Scan for the cell matching the given text and deliver its (x, y) coordinate at center. 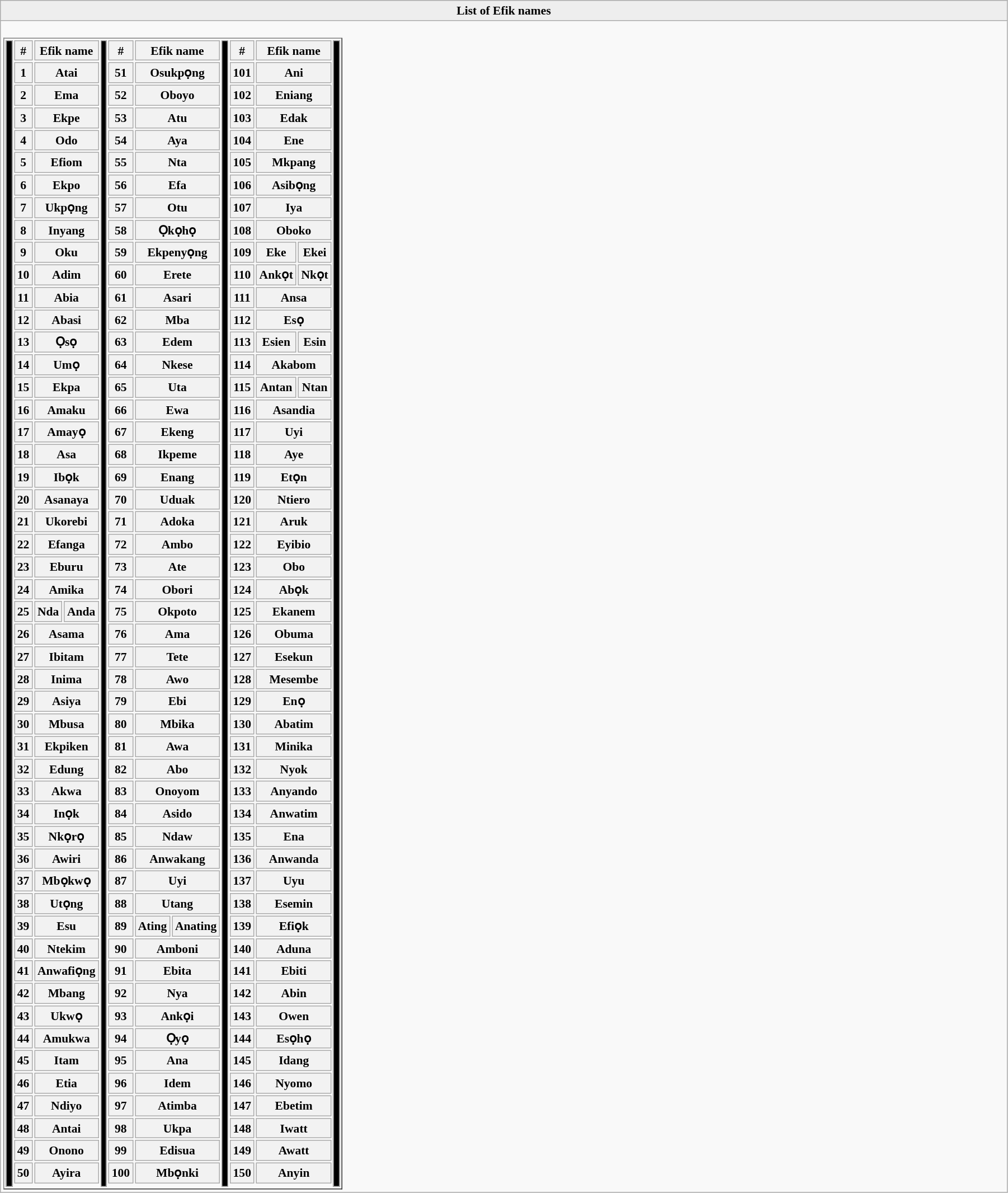
Ekanem (294, 612)
Antan (276, 387)
51 (121, 73)
46 (23, 1083)
Nya (177, 994)
55 (121, 162)
Asanaya (66, 499)
122 (242, 545)
Ebita (177, 971)
Owen (294, 1016)
16 (23, 410)
Uyu (294, 881)
97 (121, 1106)
52 (121, 95)
96 (121, 1083)
Ekpa (66, 387)
15 (23, 387)
133 (242, 791)
127 (242, 657)
Amika (66, 590)
Obuma (294, 635)
Eburu (66, 567)
132 (242, 769)
Esemin (294, 904)
Umọ (66, 365)
126 (242, 635)
Esin (315, 342)
22 (23, 545)
45 (23, 1061)
6 (23, 186)
Anwakang (177, 858)
Asido (177, 814)
76 (121, 635)
131 (242, 746)
135 (242, 836)
Obo (294, 567)
148 (242, 1128)
Anda (81, 612)
Ibọk (66, 477)
136 (242, 858)
103 (242, 118)
Itam (66, 1061)
Ntekim (66, 949)
107 (242, 208)
10 (23, 275)
Minika (294, 746)
Uduak (177, 499)
Ekpiken (66, 746)
11 (23, 298)
Onono (66, 1150)
Asama (66, 635)
Enọ (294, 702)
Adim (66, 275)
88 (121, 904)
63 (121, 342)
Asibọng (294, 186)
Ekpe (66, 118)
21 (23, 522)
109 (242, 253)
Inima (66, 679)
Uta (177, 387)
81 (121, 746)
Atai (66, 73)
Ukpọng (66, 208)
111 (242, 298)
Otu (177, 208)
40 (23, 949)
Edem (177, 342)
Mba (177, 320)
Ọsọ (66, 342)
54 (121, 140)
125 (242, 612)
62 (121, 320)
41 (23, 971)
Aye (294, 454)
9 (23, 253)
73 (121, 567)
Amboni (177, 949)
Ebi (177, 702)
Anwanda (294, 858)
Etia (66, 1083)
115 (242, 387)
129 (242, 702)
38 (23, 904)
Esu (66, 927)
114 (242, 365)
5 (23, 162)
147 (242, 1106)
Esọ (294, 320)
105 (242, 162)
Edisua (177, 1150)
Ekei (315, 253)
58 (121, 231)
Mbọkwọ (66, 881)
145 (242, 1061)
102 (242, 95)
Abia (66, 298)
Nkọt (315, 275)
Mesembe (294, 679)
Nyok (294, 769)
Ukwọ (66, 1016)
8 (23, 231)
Aya (177, 140)
Oboko (294, 231)
140 (242, 949)
Abasi (66, 320)
Amaku (66, 410)
Ani (294, 73)
79 (121, 702)
Nyomo (294, 1083)
Ekeng (177, 432)
Awo (177, 679)
110 (242, 275)
149 (242, 1150)
47 (23, 1106)
Oboyo (177, 95)
Ankọi (177, 1016)
25 (23, 612)
Asari (177, 298)
100 (121, 1173)
57 (121, 208)
4 (23, 140)
Akabom (294, 365)
34 (23, 814)
30 (23, 724)
Ibitam (66, 657)
Efanga (66, 545)
Ena (294, 836)
Etọn (294, 477)
Asandia (294, 410)
75 (121, 612)
72 (121, 545)
123 (242, 567)
68 (121, 454)
Aduna (294, 949)
Atimba (177, 1106)
66 (121, 410)
91 (121, 971)
Erete (177, 275)
134 (242, 814)
Edak (294, 118)
69 (121, 477)
104 (242, 140)
Eke (276, 253)
Asa (66, 454)
150 (242, 1173)
List of Efik names (504, 11)
Idang (294, 1061)
Utang (177, 904)
121 (242, 522)
Inọk (66, 814)
Ewa (177, 410)
29 (23, 702)
Asiya (66, 702)
Osukpọng (177, 73)
13 (23, 342)
Eniang (294, 95)
Awatt (294, 1150)
90 (121, 949)
1 (23, 73)
Antai (66, 1128)
Obori (177, 590)
113 (242, 342)
Ndaw (177, 836)
Ntan (315, 387)
Eyibio (294, 545)
Adoka (177, 522)
17 (23, 432)
Tete (177, 657)
143 (242, 1016)
23 (23, 567)
59 (121, 253)
Esekun (294, 657)
12 (23, 320)
Ana (177, 1061)
Awa (177, 746)
43 (23, 1016)
7 (23, 208)
141 (242, 971)
74 (121, 590)
Nta (177, 162)
Atu (177, 118)
Ọyọ (177, 1039)
35 (23, 836)
Amukwa (66, 1039)
Anwatim (294, 814)
Ọkọhọ (177, 231)
Ayira (66, 1173)
Mbika (177, 724)
48 (23, 1128)
120 (242, 499)
Oku (66, 253)
137 (242, 881)
Esien (276, 342)
Ate (177, 567)
106 (242, 186)
24 (23, 590)
Ekpenyọng (177, 253)
86 (121, 858)
139 (242, 927)
144 (242, 1039)
31 (23, 746)
146 (242, 1083)
27 (23, 657)
42 (23, 994)
128 (242, 679)
Efiọk (294, 927)
Utọng (66, 904)
Esọhọ (294, 1039)
Ankọt (276, 275)
Efiom (66, 162)
99 (121, 1150)
Anating (196, 927)
Nkọrọ (66, 836)
37 (23, 881)
Mbang (66, 994)
93 (121, 1016)
20 (23, 499)
33 (23, 791)
98 (121, 1128)
Abin (294, 994)
Nda (48, 612)
Ukorebi (66, 522)
Inyang (66, 231)
117 (242, 432)
Aruk (294, 522)
Akwa (66, 791)
Abatim (294, 724)
Awiri (66, 858)
65 (121, 387)
Ebetim (294, 1106)
Iwatt (294, 1128)
14 (23, 365)
80 (121, 724)
Efa (177, 186)
Idem (177, 1083)
Ansa (294, 298)
Ating (152, 927)
Ntiero (294, 499)
Ema (66, 95)
Ikpeme (177, 454)
Ndiyo (66, 1106)
89 (121, 927)
142 (242, 994)
36 (23, 858)
Ambo (177, 545)
87 (121, 881)
Mbusa (66, 724)
119 (242, 477)
Ekpo (66, 186)
83 (121, 791)
Odo (66, 140)
Ebiti (294, 971)
2 (23, 95)
Ene (294, 140)
77 (121, 657)
50 (23, 1173)
3 (23, 118)
Onoyom (177, 791)
101 (242, 73)
Anyin (294, 1173)
32 (23, 769)
26 (23, 635)
44 (23, 1039)
64 (121, 365)
95 (121, 1061)
92 (121, 994)
Anwafiọng (66, 971)
Amayọ (66, 432)
Ukpa (177, 1128)
Enang (177, 477)
138 (242, 904)
39 (23, 927)
116 (242, 410)
Ama (177, 635)
67 (121, 432)
Mkpang (294, 162)
Anyando (294, 791)
Nkese (177, 365)
78 (121, 679)
Iya (294, 208)
Okpoto (177, 612)
60 (121, 275)
49 (23, 1150)
82 (121, 769)
61 (121, 298)
28 (23, 679)
112 (242, 320)
124 (242, 590)
19 (23, 477)
Mbọnki (177, 1173)
85 (121, 836)
118 (242, 454)
94 (121, 1039)
Abọk (294, 590)
70 (121, 499)
Edung (66, 769)
18 (23, 454)
84 (121, 814)
108 (242, 231)
53 (121, 118)
Abo (177, 769)
71 (121, 522)
56 (121, 186)
130 (242, 724)
